From the cell containing the given text, extract its center point as [X, Y] coordinate. 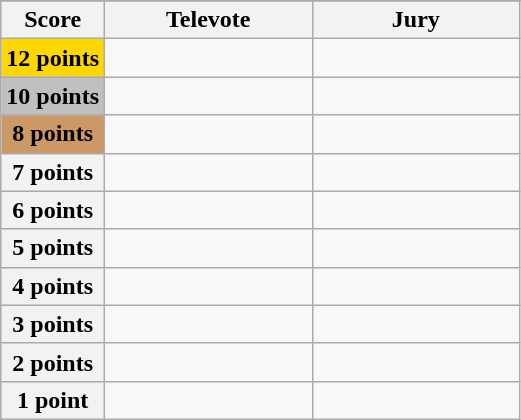
5 points [53, 248]
7 points [53, 172]
Jury [416, 20]
Televote [209, 20]
12 points [53, 58]
Score [53, 20]
4 points [53, 286]
2 points [53, 362]
10 points [53, 96]
1 point [53, 400]
8 points [53, 134]
3 points [53, 324]
6 points [53, 210]
